Identify which cell holds the provided text, then report its [X, Y] central coordinate. 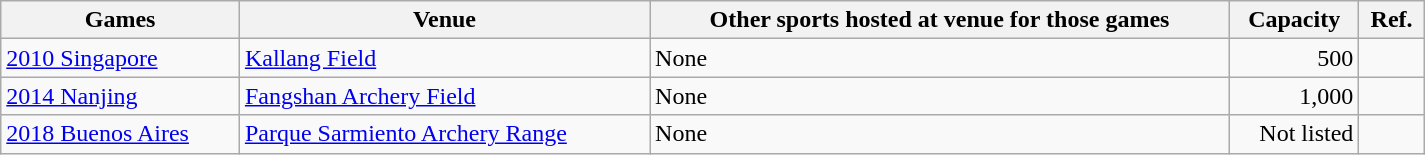
Other sports hosted at venue for those games [940, 20]
Kallang Field [444, 58]
Parque Sarmiento Archery Range [444, 134]
Not listed [1294, 134]
Capacity [1294, 20]
2014 Nanjing [120, 96]
1,000 [1294, 96]
2010 Singapore [120, 58]
Games [120, 20]
2018 Buenos Aires [120, 134]
Venue [444, 20]
Fangshan Archery Field [444, 96]
500 [1294, 58]
Ref. [1392, 20]
